Search for the cell housing the specified text and yield its (x, y) center coordinate. 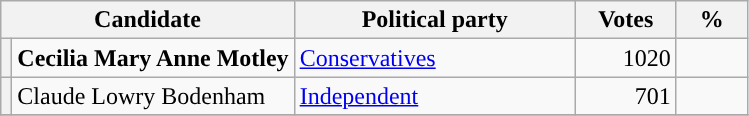
Claude Lowry Bodenham (153, 96)
Conservatives (434, 58)
Candidate (148, 20)
1020 (626, 58)
Votes (626, 20)
701 (626, 96)
% (712, 20)
Cecilia Mary Anne Motley (153, 58)
Political party (434, 20)
Independent (434, 96)
